Pinpoint the cell where the given text exists, returning its (x, y) midpoint coordinate. 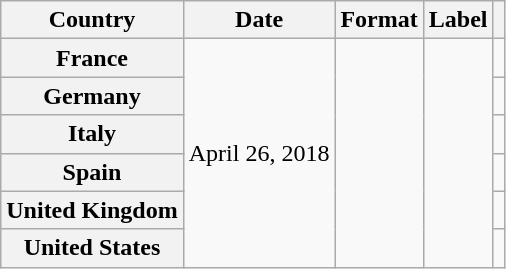
United States (92, 248)
Country (92, 20)
United Kingdom (92, 210)
Spain (92, 172)
Germany (92, 96)
Italy (92, 134)
April 26, 2018 (259, 153)
Label (458, 20)
Format (379, 20)
France (92, 58)
Date (259, 20)
